Search for the cell housing the specified text and yield its [X, Y] center coordinate. 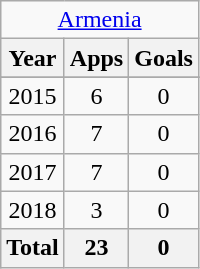
Goals [164, 58]
Armenia [100, 20]
23 [96, 248]
2017 [33, 172]
Year [33, 58]
Total [33, 248]
2018 [33, 210]
2016 [33, 134]
2015 [33, 96]
3 [96, 210]
Apps [96, 58]
6 [96, 96]
